Return (X, Y) of the center of cell containing provided text 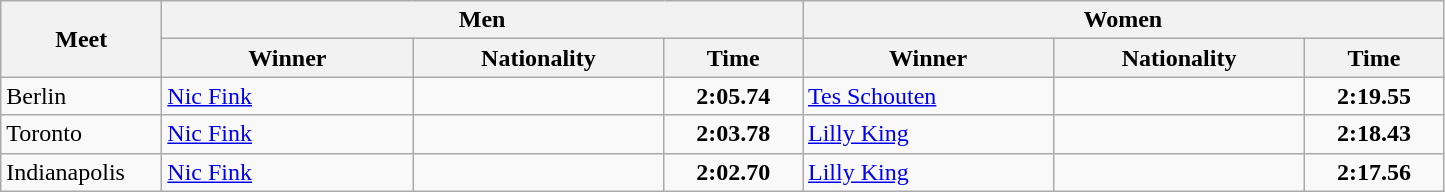
Men (482, 20)
2:18.43 (1374, 134)
Meet (82, 39)
Tes Schouten (928, 96)
2:03.78 (734, 134)
2:19.55 (1374, 96)
Women (1122, 20)
Berlin (82, 96)
2:02.70 (734, 172)
2:17.56 (1374, 172)
Indianapolis (82, 172)
Toronto (82, 134)
2:05.74 (734, 96)
